Return the (x, y) coordinate for the center point of the cell that contains the specified text.  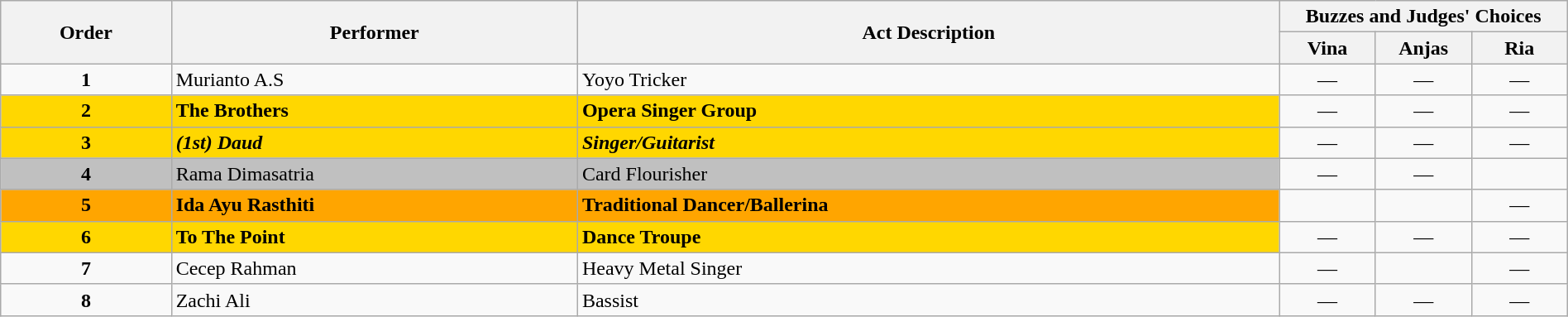
1 (86, 79)
Singer/Guitarist (928, 142)
2 (86, 111)
Dance Troupe (928, 237)
Traditional Dancer/Ballerina (928, 205)
Order (86, 32)
Cecep Rahman (374, 268)
Buzzes and Judges' Choices (1423, 17)
3 (86, 142)
Rama Dimasatria (374, 174)
Yoyo Tricker (928, 79)
Bassist (928, 300)
Opera Singer Group (928, 111)
Zachi Ali (374, 300)
5 (86, 205)
6 (86, 237)
Act Description (928, 32)
Ria (1519, 48)
8 (86, 300)
4 (86, 174)
To The Point (374, 237)
Ida Ayu Rasthiti (374, 205)
Performer (374, 32)
Vina (1327, 48)
7 (86, 268)
(1st) Daud (374, 142)
Card Flourisher (928, 174)
Heavy Metal Singer (928, 268)
Murianto A.S (374, 79)
Anjas (1423, 48)
The Brothers (374, 111)
